Extract the [x, y] coordinate from the center of the cell holding the provided text.  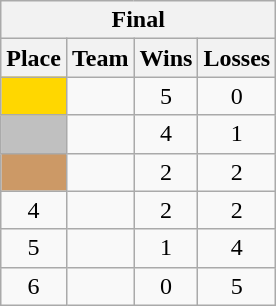
Wins [166, 58]
Team [100, 58]
Final [138, 20]
6 [34, 286]
Place [34, 58]
Losses [237, 58]
